Capture the cell that displays the provided text and extract its [X, Y] central coordinate. 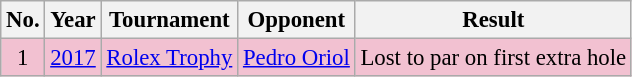
Opponent [297, 20]
1 [23, 58]
Pedro Oriol [297, 58]
Result [493, 20]
Tournament [170, 20]
2017 [73, 58]
Rolex Trophy [170, 58]
Year [73, 20]
Lost to par on first extra hole [493, 58]
No. [23, 20]
